Return the [x, y] coordinate for the center point of the cell that contains the specified text.  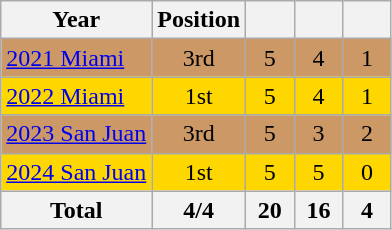
2022 Miami [76, 96]
Year [76, 20]
3 [318, 134]
0 [368, 172]
Total [76, 210]
4/4 [199, 210]
2023 San Juan [76, 134]
2 [368, 134]
20 [270, 210]
Position [199, 20]
16 [318, 210]
2021 Miami [76, 58]
2024 San Juan [76, 172]
